Return the (X, Y) coordinate for the center point of the cell that contains the specified text.  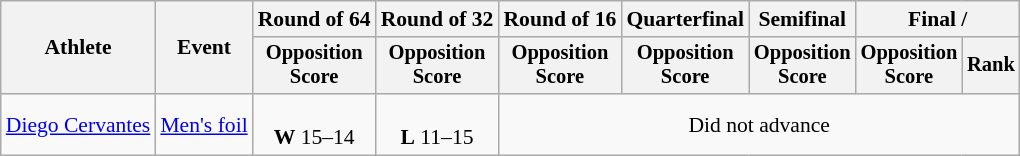
W 15–14 (314, 124)
Did not advance (758, 124)
Athlete (78, 48)
Semifinal (802, 19)
Event (204, 48)
Round of 64 (314, 19)
Final / (938, 19)
Diego Cervantes (78, 124)
Round of 32 (438, 19)
Men's foil (204, 124)
Round of 16 (560, 19)
Quarterfinal (685, 19)
Rank (991, 66)
L 11–15 (438, 124)
